Locate the cell with the specified text and output its [x, y] center coordinate. 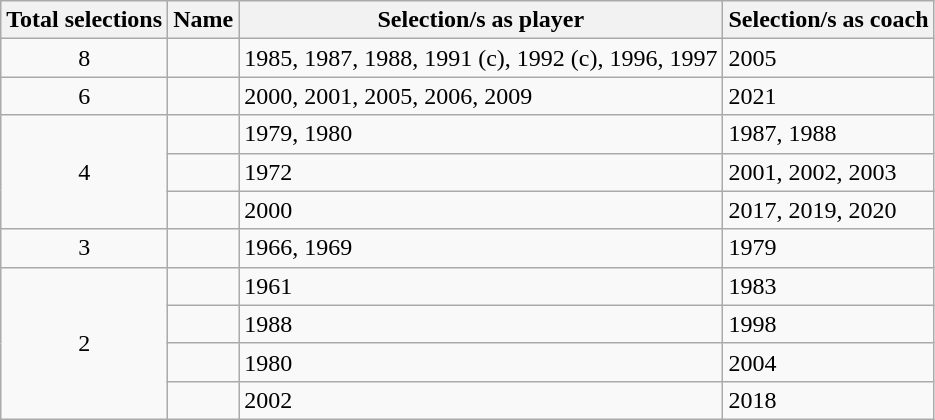
8 [84, 58]
Selection/s as coach [828, 20]
2021 [828, 96]
1983 [828, 286]
Selection/s as player [481, 20]
Total selections [84, 20]
2005 [828, 58]
1961 [481, 286]
2002 [481, 400]
2 [84, 343]
2018 [828, 400]
2004 [828, 362]
1979, 1980 [481, 134]
1972 [481, 172]
1980 [481, 362]
4 [84, 172]
1988 [481, 324]
2000, 2001, 2005, 2006, 2009 [481, 96]
1966, 1969 [481, 248]
Name [204, 20]
1987, 1988 [828, 134]
2017, 2019, 2020 [828, 210]
1979 [828, 248]
1998 [828, 324]
3 [84, 248]
2000 [481, 210]
2001, 2002, 2003 [828, 172]
6 [84, 96]
1985, 1987, 1988, 1991 (c), 1992 (c), 1996, 1997 [481, 58]
